Return [X, Y] of the center of cell containing provided text 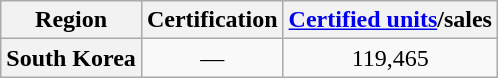
Region [72, 20]
Certified units/sales [390, 20]
119,465 [390, 58]
South Korea [72, 58]
— [212, 58]
Certification [212, 20]
